Capture the cell that displays the provided text and extract its (X, Y) central coordinate. 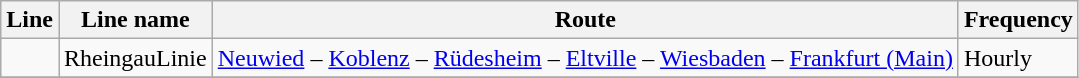
RheingauLinie (135, 58)
Line name (135, 20)
Route (585, 20)
Line (30, 20)
Neuwied – Koblenz – Rüdesheim – Eltville – Wiesbaden – Frankfurt (Main) (585, 58)
Hourly (1018, 58)
Frequency (1018, 20)
